Return the (X, Y) coordinate for the center point of the cell that contains the specified text.  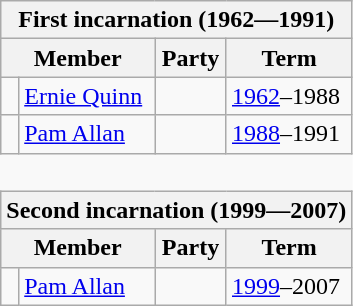
Second incarnation (1999—2007) (176, 210)
1962–1988 (288, 96)
1988–1991 (288, 134)
First incarnation (1962—1991) (176, 20)
1999–2007 (288, 286)
Ernie Quinn (87, 96)
